Output the [x, y] coordinate of the center of the cell containing the given text.  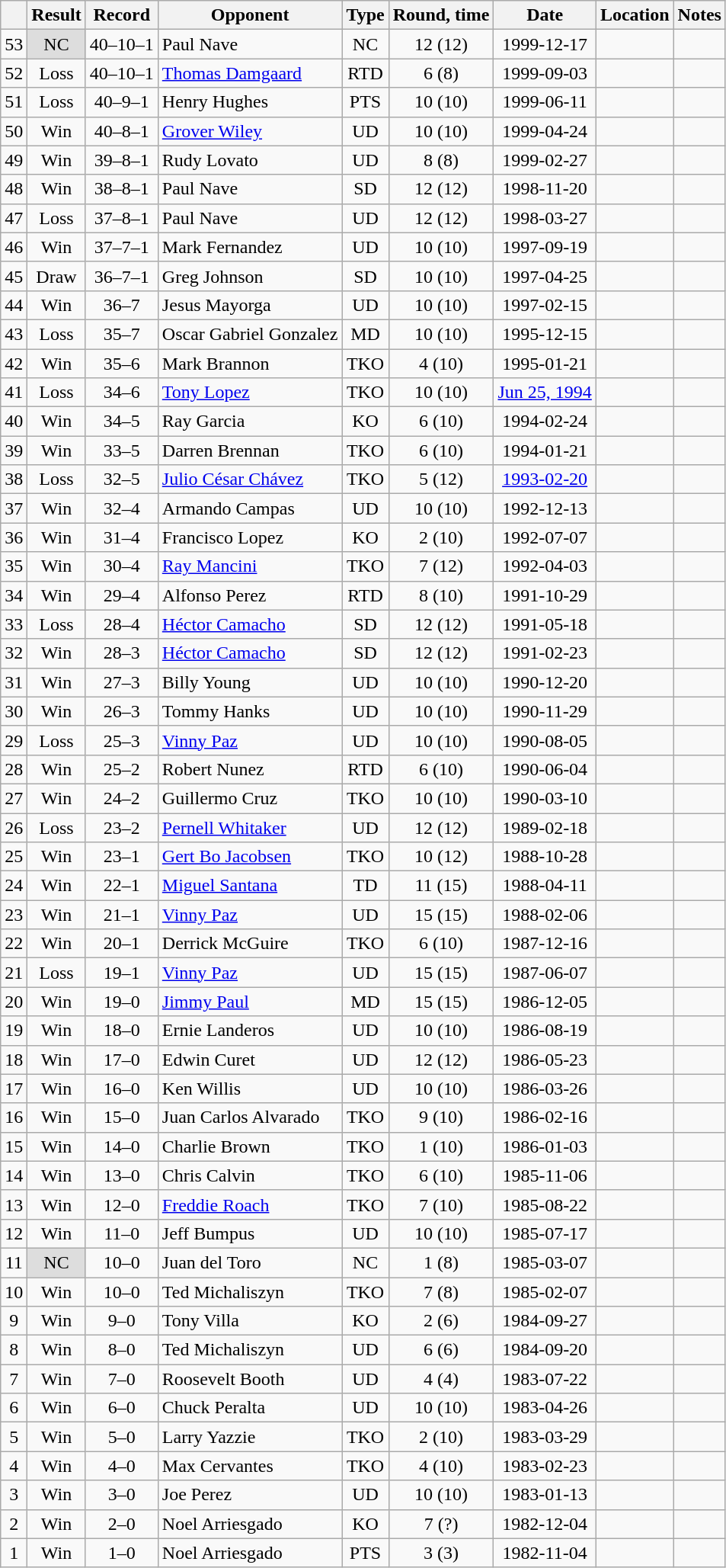
1992-04-03 [545, 566]
1982-11-04 [545, 1553]
1992-07-07 [545, 537]
29–4 [122, 595]
9–0 [122, 1321]
7 [14, 1379]
1999-02-27 [545, 160]
Miguel Santana [250, 886]
16–0 [122, 1089]
Derrick McGuire [250, 944]
23–2 [122, 827]
Alfonso Perez [250, 595]
1990-12-20 [545, 682]
40–8–1 [122, 131]
5–0 [122, 1437]
Tommy Hanks [250, 711]
1986-12-05 [545, 1002]
7 (12) [441, 566]
Greg Johnson [250, 276]
Chris Calvin [250, 1175]
1985-07-17 [545, 1233]
37 [14, 508]
13–0 [122, 1175]
28–4 [122, 624]
Mark Fernandez [250, 247]
35–6 [122, 364]
22 [14, 944]
Tony Villa [250, 1321]
12 [14, 1233]
2–0 [122, 1524]
17–0 [122, 1060]
Draw [56, 276]
24 [14, 886]
1988-04-11 [545, 886]
20 [14, 1002]
7–0 [122, 1379]
Rudy Lovato [250, 160]
1986-08-19 [545, 1031]
Jimmy Paul [250, 1002]
1988-02-06 [545, 915]
Henry Hughes [250, 102]
1985-11-06 [545, 1175]
53 [14, 44]
11 (15) [441, 886]
26 [14, 827]
1986-03-26 [545, 1089]
7 (8) [441, 1292]
6–0 [122, 1408]
1999-04-24 [545, 131]
17 [14, 1089]
Ken Willis [250, 1089]
Jun 25, 1994 [545, 393]
1985-08-22 [545, 1204]
1991-10-29 [545, 595]
3–0 [122, 1495]
29 [14, 740]
1985-03-07 [545, 1262]
Robert Nunez [250, 769]
1989-02-18 [545, 827]
47 [14, 218]
2 [14, 1524]
16 [14, 1117]
48 [14, 189]
1986-02-16 [545, 1117]
Juan Carlos Alvarado [250, 1117]
Chuck Peralta [250, 1408]
35–7 [122, 334]
44 [14, 305]
1995-12-15 [545, 334]
Roosevelt Booth [250, 1379]
10 (12) [441, 857]
20–1 [122, 944]
32–4 [122, 508]
Notes [699, 15]
32–5 [122, 479]
10 [14, 1292]
31 [14, 682]
Charlie Brown [250, 1146]
1 [14, 1553]
1983-02-23 [545, 1466]
2 (6) [441, 1321]
36–7–1 [122, 276]
1986-05-23 [545, 1060]
Type [366, 15]
5 (12) [441, 479]
1987-12-16 [545, 944]
Guillermo Cruz [250, 798]
9 (10) [441, 1117]
21–1 [122, 915]
33 [14, 624]
1983-04-26 [545, 1408]
34–6 [122, 393]
27–3 [122, 682]
1990-03-10 [545, 798]
27 [14, 798]
25 [14, 857]
33–5 [122, 451]
19–0 [122, 1002]
32 [14, 653]
40 [14, 422]
26–3 [122, 711]
1992-12-13 [545, 508]
14–0 [122, 1146]
28 [14, 769]
37–8–1 [122, 218]
1993-02-20 [545, 479]
Francisco Lopez [250, 537]
22–1 [122, 886]
31–4 [122, 537]
1982-12-04 [545, 1524]
Oscar Gabriel Gonzalez [250, 334]
Jesus Mayorga [250, 305]
Mark Brannon [250, 364]
Ray Garcia [250, 422]
19–1 [122, 973]
36 [14, 537]
8 (10) [441, 595]
13 [14, 1204]
Ernie Landeros [250, 1031]
42 [14, 364]
Edwin Curet [250, 1060]
4 [14, 1466]
40–9–1 [122, 102]
1990-11-29 [545, 711]
11–0 [122, 1233]
3 [14, 1495]
30 [14, 711]
Jeff Bumpus [250, 1233]
1994-01-21 [545, 451]
Location [635, 15]
1 (8) [441, 1262]
3 (3) [441, 1553]
11 [14, 1262]
15 [14, 1146]
1997-04-25 [545, 276]
14 [14, 1175]
1 (10) [441, 1146]
24–2 [122, 798]
1–0 [122, 1553]
45 [14, 276]
Result [56, 15]
4 (4) [441, 1379]
1998-11-20 [545, 189]
Grover Wiley [250, 131]
Freddie Roach [250, 1204]
5 [14, 1437]
28–3 [122, 653]
Date [545, 15]
1994-02-24 [545, 422]
Pernell Whitaker [250, 827]
Tony Lopez [250, 393]
Ray Mancini [250, 566]
39 [14, 451]
8–0 [122, 1350]
1997-02-15 [545, 305]
46 [14, 247]
38 [14, 479]
49 [14, 160]
1998-03-27 [545, 218]
23 [14, 915]
Opponent [250, 15]
1983-03-29 [545, 1437]
1984-09-20 [545, 1350]
51 [14, 102]
25–3 [122, 740]
Darren Brennan [250, 451]
1997-09-19 [545, 247]
52 [14, 73]
Juan del Toro [250, 1262]
6 (6) [441, 1350]
1987-06-07 [545, 973]
1990-06-04 [545, 769]
23–1 [122, 857]
21 [14, 973]
18–0 [122, 1031]
35 [14, 566]
Max Cervantes [250, 1466]
30–4 [122, 566]
TD [366, 886]
34–5 [122, 422]
19 [14, 1031]
4–0 [122, 1466]
25–2 [122, 769]
1983-07-22 [545, 1379]
6 [14, 1408]
Round, time [441, 15]
8 [14, 1350]
Larry Yazzie [250, 1437]
1999-06-11 [545, 102]
1999-12-17 [545, 44]
1984-09-27 [545, 1321]
37–7–1 [122, 247]
Julio César Chávez [250, 479]
1995-01-21 [545, 364]
1983-01-13 [545, 1495]
15–0 [122, 1117]
8 (8) [441, 160]
Billy Young [250, 682]
18 [14, 1060]
34 [14, 595]
1990-08-05 [545, 740]
39–8–1 [122, 160]
1991-02-23 [545, 653]
Thomas Damgaard [250, 73]
6 (8) [441, 73]
Joe Perez [250, 1495]
1991-05-18 [545, 624]
Armando Campas [250, 508]
41 [14, 393]
1986-01-03 [545, 1146]
1988-10-28 [545, 857]
1999-09-03 [545, 73]
7 (10) [441, 1204]
Record [122, 15]
38–8–1 [122, 189]
36–7 [122, 305]
43 [14, 334]
9 [14, 1321]
Gert Bo Jacobsen [250, 857]
1985-02-07 [545, 1292]
12–0 [122, 1204]
50 [14, 131]
7 (?) [441, 1524]
